Output the (x, y) coordinate of the center of the cell containing the given text.  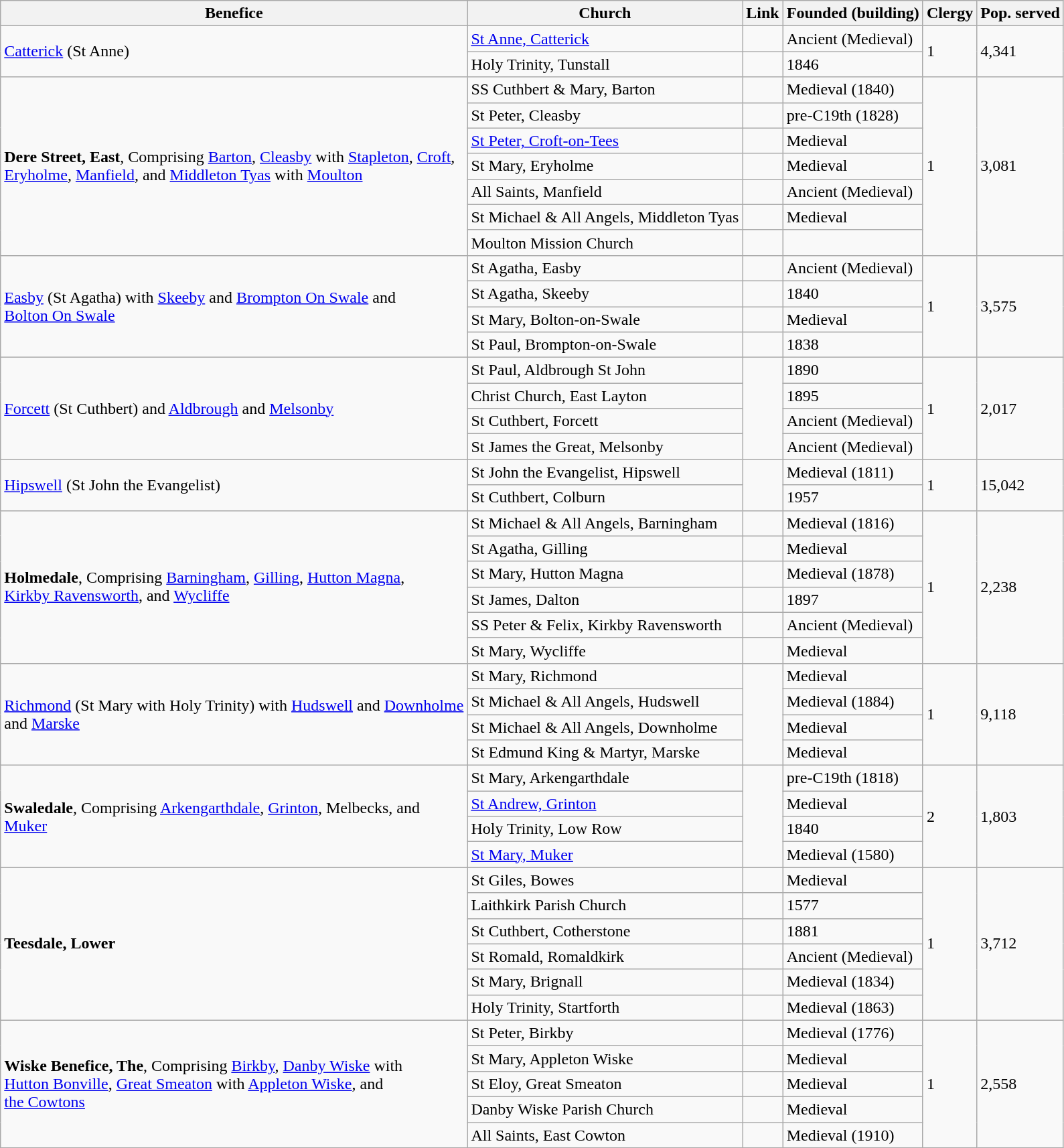
2 (949, 816)
St Michael & All Angels, Downholme (605, 727)
St Agatha, Gilling (605, 549)
1,803 (1020, 816)
St Anne, Catterick (605, 39)
Benefice (234, 13)
St Mary, Eryholme (605, 166)
All Saints, Manfield (605, 192)
St Peter, Birkby (605, 1033)
Catterick (St Anne) (234, 52)
Medieval (1863) (853, 1007)
St Michael & All Angels, Hudswell (605, 701)
2,558 (1020, 1084)
Swaledale, Comprising Arkengarthdale, Grinton, Melbecks, andMuker (234, 816)
Church (605, 13)
3,712 (1020, 944)
St Peter, Croft-on-Tees (605, 141)
1897 (853, 599)
St Andrew, Grinton (605, 804)
3,081 (1020, 166)
Teesdale, Lower (234, 944)
St Paul, Brompton-on-Swale (605, 345)
All Saints, East Cowton (605, 1135)
St Mary, Bolton-on-Swale (605, 319)
St Mary, Muker (605, 855)
St Mary, Appleton Wiske (605, 1058)
1577 (853, 906)
St Cuthbert, Cotherstone (605, 931)
St Mary, Hutton Magna (605, 574)
St Cuthbert, Forcett (605, 421)
St Agatha, Skeeby (605, 293)
Moulton Mission Church (605, 242)
pre-C19th (1828) (853, 115)
Medieval (1811) (853, 472)
SS Cuthbert & Mary, Barton (605, 90)
1846 (853, 64)
3,575 (1020, 306)
Medieval (1776) (853, 1033)
Holy Trinity, Tunstall (605, 64)
St Mary, Wycliffe (605, 650)
Christ Church, East Layton (605, 396)
SS Peter & Felix, Kirkby Ravensworth (605, 625)
1838 (853, 345)
St Mary, Arkengarthdale (605, 778)
Laithkirk Parish Church (605, 906)
Holy Trinity, Low Row (605, 829)
Medieval (1840) (853, 90)
Hipswell (St John the Evangelist) (234, 485)
Medieval (1910) (853, 1135)
1890 (853, 370)
St Peter, Cleasby (605, 115)
Medieval (1884) (853, 701)
Holmedale, Comprising Barningham, Gilling, Hutton Magna,Kirkby Ravensworth, and Wycliffe (234, 587)
St John the Evangelist, Hipswell (605, 472)
Danby Wiske Parish Church (605, 1109)
St Michael & All Angels, Middleton Tyas (605, 217)
1895 (853, 396)
Holy Trinity, Startforth (605, 1007)
Founded (building) (853, 13)
Medieval (1878) (853, 574)
St James, Dalton (605, 599)
Clergy (949, 13)
4,341 (1020, 52)
Wiske Benefice, The, Comprising Birkby, Danby Wiske withHutton Bonville, Great Smeaton with Appleton Wiske, andthe Cowtons (234, 1084)
Forcett (St Cuthbert) and Aldbrough and Melsonby (234, 409)
St Agatha, Easby (605, 268)
Dere Street, East, Comprising Barton, Cleasby with Stapleton, Croft,Eryholme, Manfield, and Middleton Tyas with Moulton (234, 166)
Easby (St Agatha) with Skeeby and Brompton On Swale andBolton On Swale (234, 306)
Richmond (St Mary with Holy Trinity) with Hudswell and Downholmeand Marske (234, 714)
St Eloy, Great Smeaton (605, 1084)
9,118 (1020, 714)
2,238 (1020, 587)
2,017 (1020, 409)
St Paul, Aldbrough St John (605, 370)
Link (763, 13)
St Michael & All Angels, Barningham (605, 523)
Medieval (1834) (853, 982)
St Romald, Romaldkirk (605, 956)
Pop. served (1020, 13)
St Giles, Bowes (605, 880)
St Cuthbert, Colburn (605, 498)
St James the Great, Melsonby (605, 447)
pre-C19th (1818) (853, 778)
Medieval (1816) (853, 523)
Medieval (1580) (853, 855)
15,042 (1020, 485)
1957 (853, 498)
1881 (853, 931)
St Mary, Brignall (605, 982)
St Edmund King & Martyr, Marske (605, 753)
St Mary, Richmond (605, 676)
